Output the [x, y] coordinate of the center of the cell containing the given text.  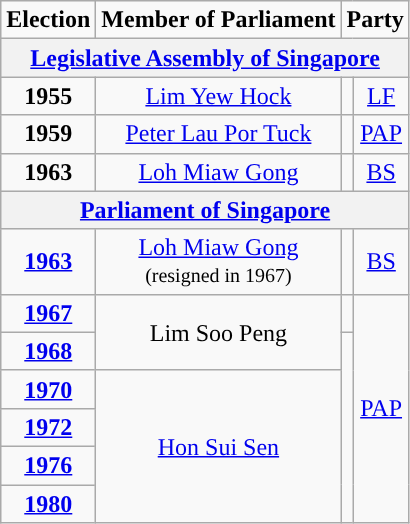
1970 [48, 389]
Member of Parliament [218, 20]
Election [48, 20]
Parliament of Singapore [206, 210]
Lim Yew Hock [218, 96]
Loh Miaw Gong [218, 172]
1972 [48, 427]
LF [382, 96]
1976 [48, 465]
Party [375, 20]
1955 [48, 96]
Lim Soo Peng [218, 332]
Loh Miaw Gong (resigned in 1967) [218, 262]
1959 [48, 134]
1968 [48, 351]
Hon Sui Sen [218, 446]
Peter Lau Por Tuck [218, 134]
Legislative Assembly of Singapore [206, 58]
1980 [48, 503]
1967 [48, 313]
